Locate the cell with the specified text and output its [X, Y] center coordinate. 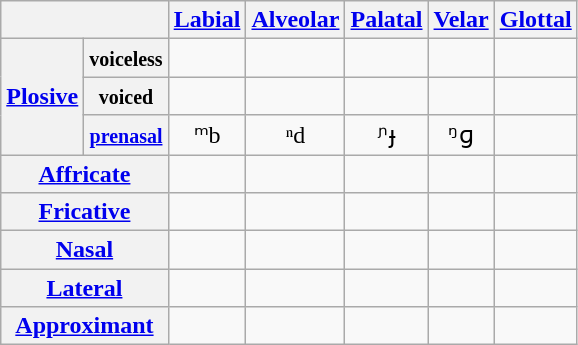
ᵐb [207, 135]
Labial [207, 20]
Nasal [84, 250]
voiceless [126, 58]
Velar [461, 20]
ᶮɟ [386, 135]
Fricative [84, 212]
Approximant [84, 326]
ᵑɡ [461, 135]
Affricate [84, 173]
voiced [126, 96]
ⁿd [296, 135]
Palatal [386, 20]
Plosive [42, 97]
prenasal [126, 135]
Lateral [84, 288]
Alveolar [296, 20]
Glottal [536, 20]
